Output the (X, Y) coordinate of the center of the cell containing the given text.  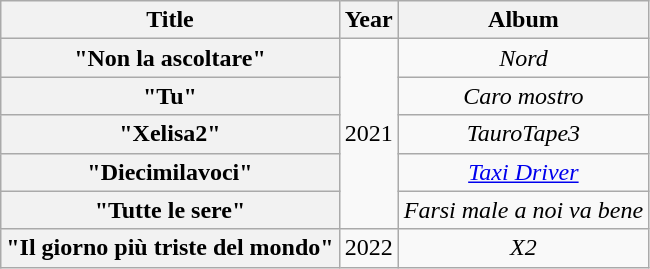
Taxi Driver (523, 172)
Farsi male a noi va bene (523, 210)
Nord (523, 58)
Title (170, 20)
"Diecimilavoci" (170, 172)
"Non la ascoltare" (170, 58)
"Il giorno più triste del mondo" (170, 248)
Year (368, 20)
2021 (368, 134)
"Tutte le sere" (170, 210)
TauroTape3 (523, 134)
"Xelisa2" (170, 134)
Album (523, 20)
"Tu" (170, 96)
2022 (368, 248)
X2 (523, 248)
Caro mostro (523, 96)
